Search for the cell housing the specified text and yield its [X, Y] center coordinate. 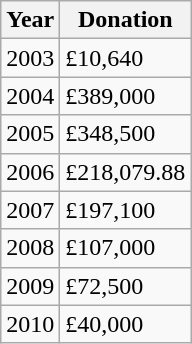
£218,079.88 [126, 172]
£72,500 [126, 286]
2008 [30, 248]
£389,000 [126, 96]
£107,000 [126, 248]
2005 [30, 134]
Year [30, 20]
£10,640 [126, 58]
£197,100 [126, 210]
2010 [30, 324]
£40,000 [126, 324]
Donation [126, 20]
£348,500 [126, 134]
2004 [30, 96]
2003 [30, 58]
2009 [30, 286]
2007 [30, 210]
2006 [30, 172]
